Capture the cell that displays the provided text and extract its [X, Y] central coordinate. 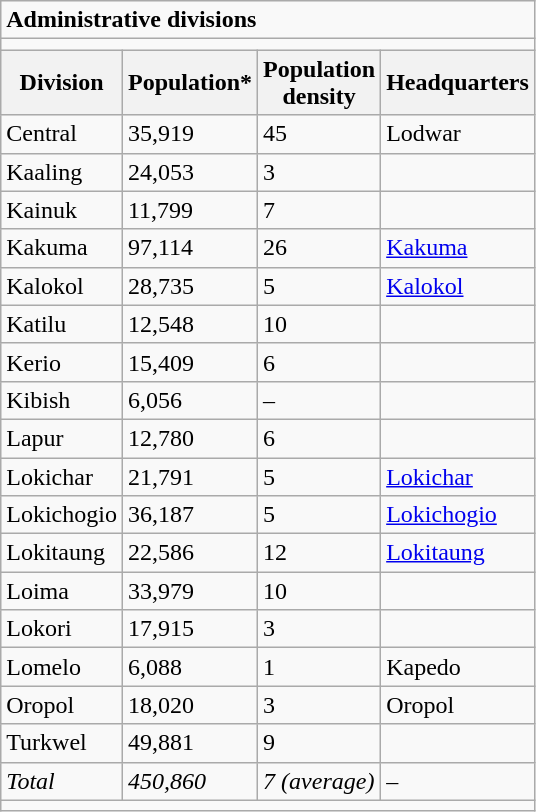
Kaaling [62, 172]
35,919 [190, 134]
12,548 [190, 324]
6,056 [190, 400]
Lokori [62, 629]
36,187 [190, 515]
Kainuk [62, 210]
45 [320, 134]
Katilu [62, 324]
97,114 [190, 248]
49,881 [190, 743]
Division [62, 82]
9 [320, 743]
18,020 [190, 705]
1 [320, 667]
Kerio [62, 362]
12,780 [190, 438]
Lomelo [62, 667]
15,409 [190, 362]
Lapur [62, 438]
Populationdensity [320, 82]
6,088 [190, 667]
28,735 [190, 286]
26 [320, 248]
24,053 [190, 172]
Headquarters [458, 82]
Administrative divisions [268, 20]
7 [320, 210]
12 [320, 553]
22,586 [190, 553]
Total [62, 781]
Turkwel [62, 743]
Population* [190, 82]
Kibish [62, 400]
21,791 [190, 477]
Lodwar [458, 134]
Loima [62, 591]
Kapedo [458, 667]
7 (average) [320, 781]
33,979 [190, 591]
450,860 [190, 781]
Central [62, 134]
11,799 [190, 210]
17,915 [190, 629]
